Pinpoint the cell where the given text exists, returning its (x, y) midpoint coordinate. 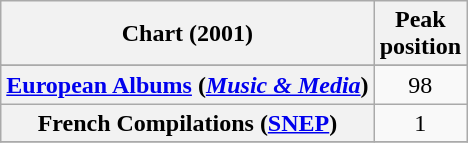
Chart (2001) (188, 34)
French Compilations (SNEP) (188, 123)
European Albums (Music & Media) (188, 85)
98 (420, 85)
1 (420, 123)
Peakposition (420, 34)
